From the cell containing the given text, extract its center point as [X, Y] coordinate. 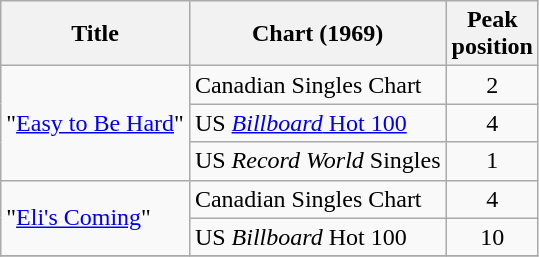
1 [492, 161]
"Easy to Be Hard" [96, 123]
Chart (1969) [318, 34]
2 [492, 85]
10 [492, 237]
"Eli's Coming" [96, 218]
US Record World Singles [318, 161]
Title [96, 34]
Peakposition [492, 34]
